Find where the given text appears and provide that cell's center as (x, y) coordinate. 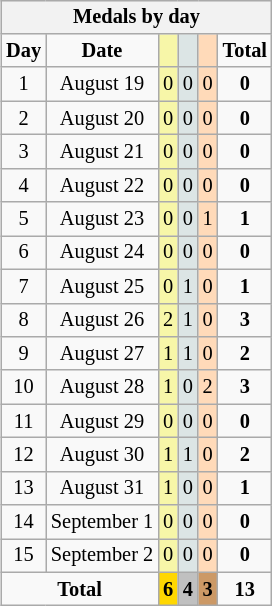
14 (24, 522)
August 26 (102, 320)
Date (102, 51)
Day (24, 51)
August 22 (102, 185)
7 (24, 286)
11 (24, 421)
August 21 (102, 152)
9 (24, 354)
August 30 (102, 455)
15 (24, 556)
August 25 (102, 286)
August 24 (102, 253)
10 (24, 387)
Medals by day (136, 17)
8 (24, 320)
September 2 (102, 556)
September 1 (102, 522)
August 23 (102, 219)
12 (24, 455)
August 28 (102, 387)
August 29 (102, 421)
August 20 (102, 118)
August 19 (102, 84)
5 (24, 219)
August 27 (102, 354)
August 31 (102, 488)
